From the cell containing the given text, extract its center point as [X, Y] coordinate. 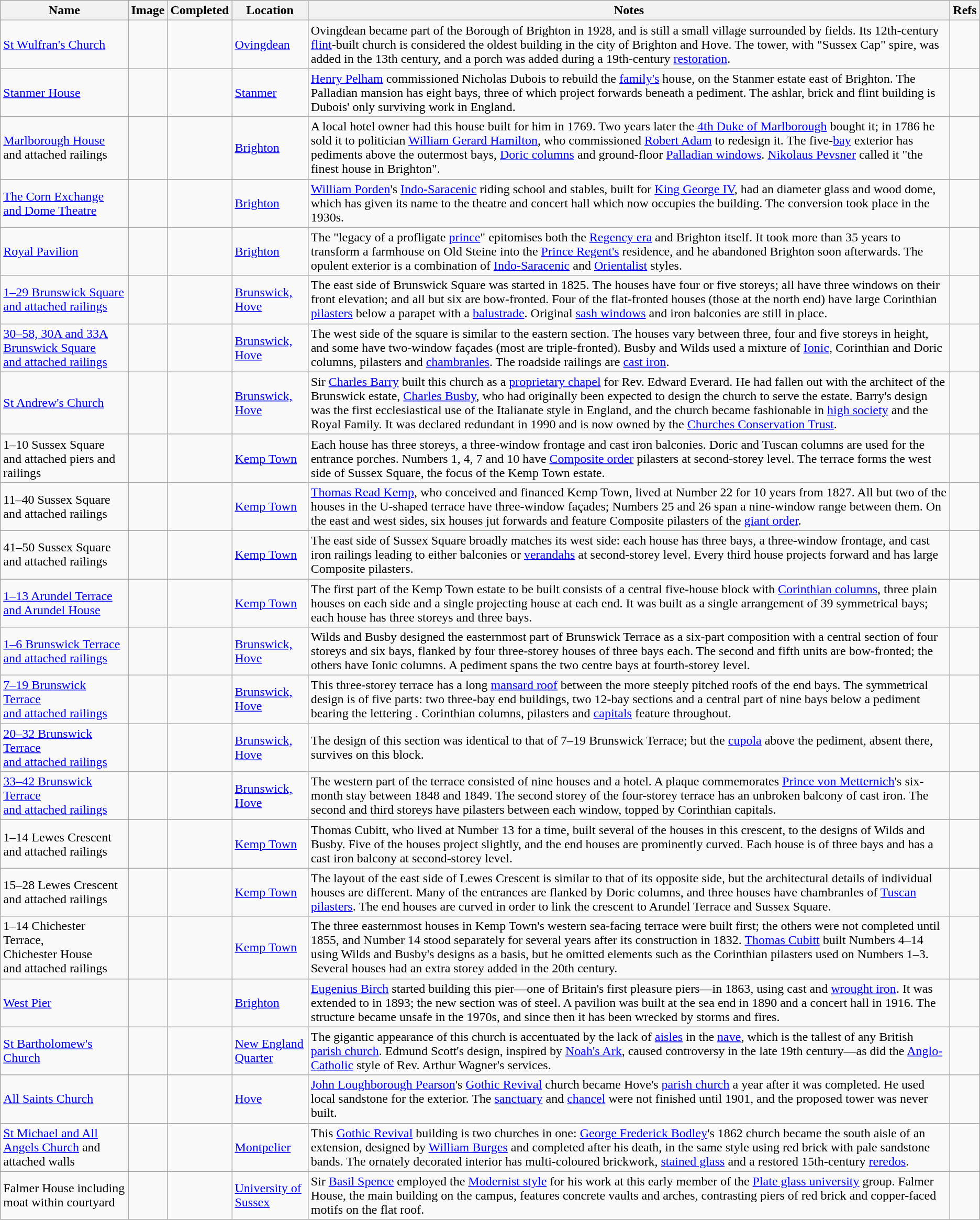
Stanmer House [64, 93]
Name [64, 10]
Refs [965, 10]
1–14 Chichester Terrace,Chichester Houseand attached railings [64, 948]
Montpelier [270, 1147]
The design of this section was identical to that of 7–19 Brunswick Terrace; but the cupola above the pediment, absent there, survives on this block. [629, 748]
1–13 Arundel Terrace and Arundel House [64, 603]
Ovingdean [270, 45]
Hove [270, 1099]
Image [148, 10]
30–58, 30A and 33A Brunswick Squareand attached railings [64, 348]
St Andrew's Church [64, 403]
7–19 Brunswick Terraceand attached railings [64, 700]
The Corn Exchangeand Dome Theatre [64, 203]
Location [270, 10]
West Pier [64, 1003]
All Saints Church [64, 1099]
1–14 Lewes Crescentand attached railings [64, 844]
1–6 Brunswick Terraceand attached railings [64, 651]
Falmer House including moat within courtyard [64, 1195]
University of Sussex [270, 1195]
15–28 Lewes Crescentand attached railings [64, 892]
Completed [200, 10]
St Bartholomew's Church [64, 1051]
11–40 Sussex Squareand attached railings [64, 506]
1–10 Sussex Squareand attached piers and railings [64, 458]
New England Quarter [270, 1051]
41–50 Sussex Squareand attached railings [64, 554]
Stanmer [270, 93]
Marlborough Houseand attached railings [64, 148]
1–29 Brunswick Squareand attached railings [64, 300]
Notes [629, 10]
33–42 Brunswick Terraceand attached railings [64, 796]
Royal Pavilion [64, 251]
St Michael and All Angels Church and attached walls [64, 1147]
St Wulfran's Church [64, 45]
20–32 Brunswick Terraceand attached railings [64, 748]
